Detect which cell encompasses the target text, then output its [x, y] center coordinate. 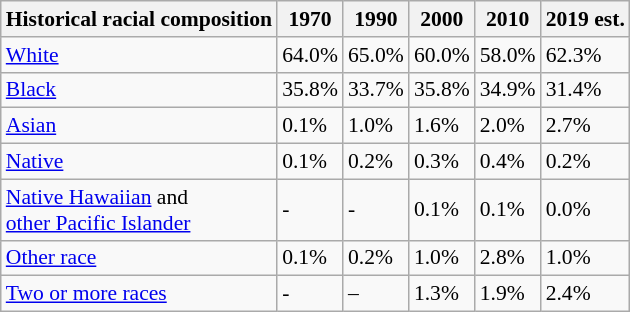
1.3% [442, 294]
33.7% [376, 90]
Black [139, 90]
0.4% [508, 162]
2.0% [508, 126]
1970 [310, 19]
White [139, 55]
0.3% [442, 162]
62.3% [586, 55]
0.0% [586, 210]
Other race [139, 258]
Historical racial composition [139, 19]
1.9% [508, 294]
2010 [508, 19]
34.9% [508, 90]
65.0% [376, 55]
2019 est. [586, 19]
1990 [376, 19]
Asian [139, 126]
2.4% [586, 294]
Two or more races [139, 294]
60.0% [442, 55]
31.4% [586, 90]
2000 [442, 19]
Native Hawaiian andother Pacific Islander [139, 210]
1.6% [442, 126]
Native [139, 162]
58.0% [508, 55]
– [376, 294]
2.7% [586, 126]
2.8% [508, 258]
64.0% [310, 55]
